Determine the (x, y) coordinate at the center of the cell enclosing the given text.  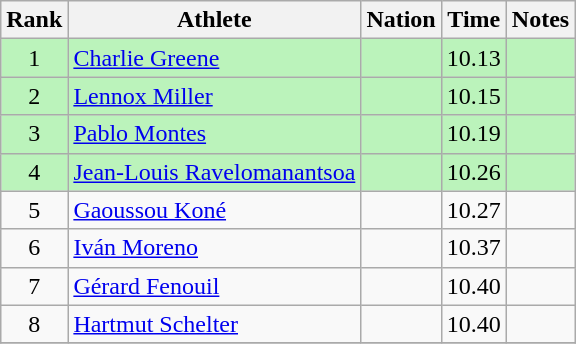
Time (474, 20)
Nation (401, 20)
10.26 (474, 172)
1 (34, 58)
10.27 (474, 210)
Gérard Fenouil (214, 286)
10.19 (474, 134)
5 (34, 210)
3 (34, 134)
4 (34, 172)
10.37 (474, 248)
Athlete (214, 20)
Hartmut Schelter (214, 324)
2 (34, 96)
10.13 (474, 58)
Pablo Montes (214, 134)
Iván Moreno (214, 248)
Gaoussou Koné (214, 210)
Notes (540, 20)
Rank (34, 20)
Jean-Louis Ravelomanantsoa (214, 172)
8 (34, 324)
6 (34, 248)
10.15 (474, 96)
Charlie Greene (214, 58)
Lennox Miller (214, 96)
7 (34, 286)
